Detect which cell encompasses the target text, then output its (X, Y) center coordinate. 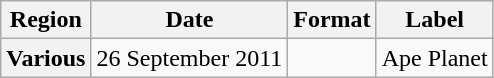
Date (190, 20)
Various (46, 58)
26 September 2011 (190, 58)
Region (46, 20)
Ape Planet (434, 58)
Label (434, 20)
Format (332, 20)
